From the cell containing the given text, extract its center point as [X, Y] coordinate. 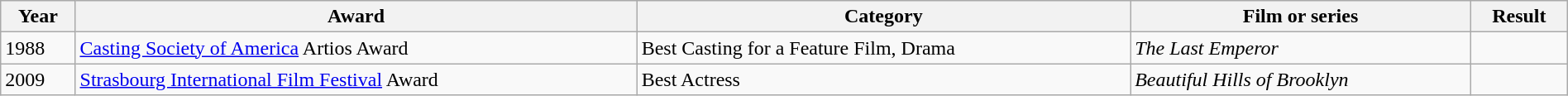
Category [883, 17]
Beautiful Hills of Brooklyn [1301, 79]
2009 [38, 79]
1988 [38, 48]
Best Casting for a Feature Film, Drama [883, 48]
Award [356, 17]
The Last Emperor [1301, 48]
Strasbourg International Film Festival Award [356, 79]
Best Actress [883, 79]
Year [38, 17]
Result [1518, 17]
Casting Society of America Artios Award [356, 48]
Film or series [1301, 17]
